Capture the cell that displays the provided text and extract its (X, Y) central coordinate. 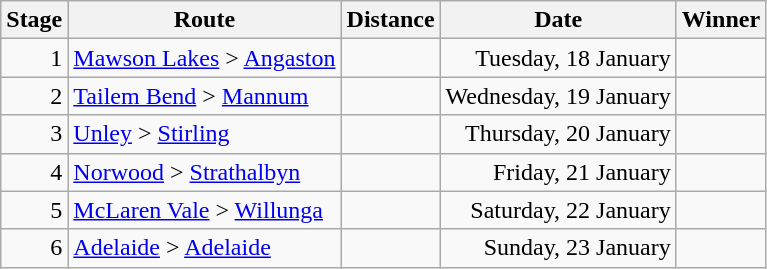
Distance (390, 20)
McLaren Vale > Willunga (204, 210)
Winner (720, 20)
Saturday, 22 January (558, 210)
2 (34, 96)
Norwood > Strathalbyn (204, 172)
Sunday, 23 January (558, 248)
1 (34, 58)
4 (34, 172)
6 (34, 248)
Friday, 21 January (558, 172)
Stage (34, 20)
3 (34, 134)
Mawson Lakes > Angaston (204, 58)
Thursday, 20 January (558, 134)
Tailem Bend > Mannum (204, 96)
Tuesday, 18 January (558, 58)
Route (204, 20)
5 (34, 210)
Adelaide > Adelaide (204, 248)
Date (558, 20)
Wednesday, 19 January (558, 96)
Unley > Stirling (204, 134)
